Find where the given text appears and provide that cell's center as (X, Y) coordinate. 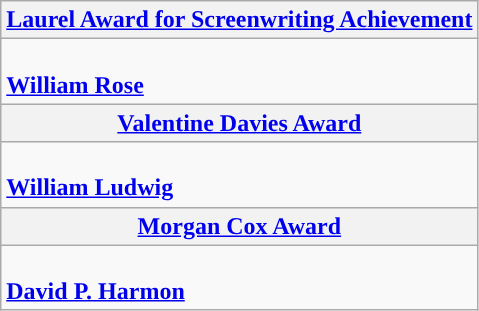
David P. Harmon (240, 278)
Morgan Cox Award (240, 226)
Laurel Award for Screenwriting Achievement (240, 20)
William Ludwig (240, 174)
Valentine Davies Award (240, 123)
William Rose (240, 72)
